From the cell containing the given text, extract its center point as [X, Y] coordinate. 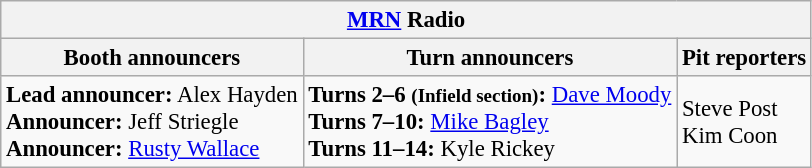
Pit reporters [744, 58]
Booth announcers [152, 58]
Turn announcers [490, 58]
Lead announcer: Alex HaydenAnnouncer: Jeff StriegleAnnouncer: Rusty Wallace [152, 122]
MRN Radio [406, 20]
Turns 2–6 (Infield section): Dave MoodyTurns 7–10: Mike BagleyTurns 11–14: Kyle Rickey [490, 122]
Steve PostKim Coon [744, 122]
